Pinpoint the cell where the given text exists, returning its (x, y) midpoint coordinate. 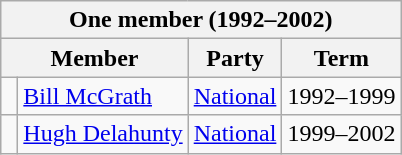
Term (342, 58)
Member (94, 58)
1992–1999 (342, 96)
Party (235, 58)
One member (1992–2002) (201, 20)
Bill McGrath (103, 96)
Hugh Delahunty (103, 134)
1999–2002 (342, 134)
